Determine the (X, Y) coordinate at the center of the cell enclosing the given text.  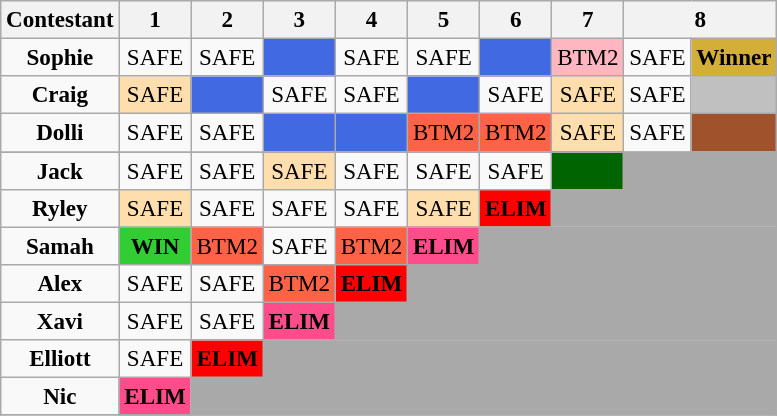
Nic (60, 397)
5 (444, 20)
Elliott (60, 359)
WIN (155, 246)
8 (700, 20)
3 (299, 20)
4 (371, 20)
Sophie (60, 58)
7 (588, 20)
Ryley (60, 209)
Contestant (60, 20)
Winner (734, 58)
Samah (60, 246)
2 (227, 20)
6 (516, 20)
Jack (60, 171)
1 (155, 20)
Craig (60, 95)
Alex (60, 284)
Xavi (60, 322)
Dolli (60, 133)
